From the cell containing the given text, extract its center point as (x, y) coordinate. 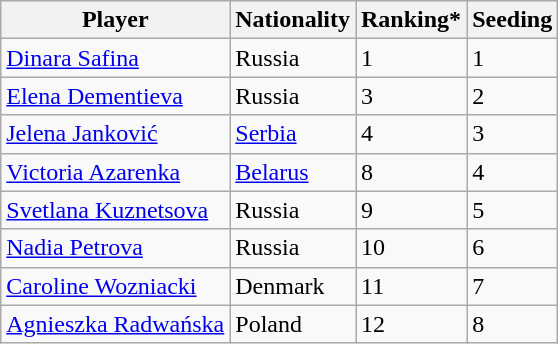
Poland (293, 324)
Nadia Petrova (116, 248)
6 (512, 248)
Victoria Azarenka (116, 172)
12 (412, 324)
5 (512, 210)
Belarus (293, 172)
10 (412, 248)
Seeding (512, 20)
Denmark (293, 286)
Ranking* (412, 20)
11 (412, 286)
Dinara Safina (116, 58)
2 (512, 96)
Serbia (293, 134)
Svetlana Kuznetsova (116, 210)
Nationality (293, 20)
Agnieszka Radwańska (116, 324)
Elena Dementieva (116, 96)
Caroline Wozniacki (116, 286)
Jelena Janković (116, 134)
9 (412, 210)
7 (512, 286)
Player (116, 20)
